Detect which cell encompasses the target text, then output its (x, y) center coordinate. 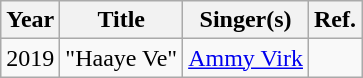
Singer(s) (246, 20)
Year (30, 20)
Title (122, 20)
2019 (30, 58)
Ammy Virk (246, 58)
Ref. (336, 20)
"Haaye Ve" (122, 58)
